Detect which cell encompasses the target text, then output its [x, y] center coordinate. 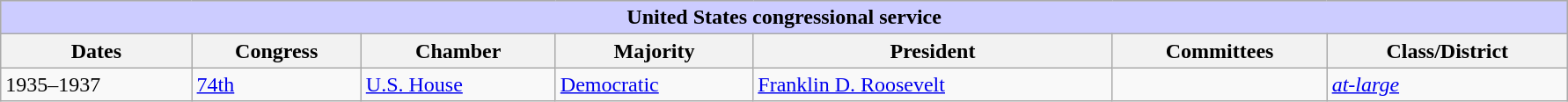
Congress [276, 51]
1935–1937 [97, 84]
United States congressional service [785, 18]
President [933, 51]
Majority [655, 51]
at-large [1447, 84]
U.S. House [458, 84]
Class/District [1447, 51]
Chamber [458, 51]
Franklin D. Roosevelt [933, 84]
Democratic [655, 84]
Dates [97, 51]
Committees [1220, 51]
74th [276, 84]
